Find where the given text appears and provide that cell's center as (X, Y) coordinate. 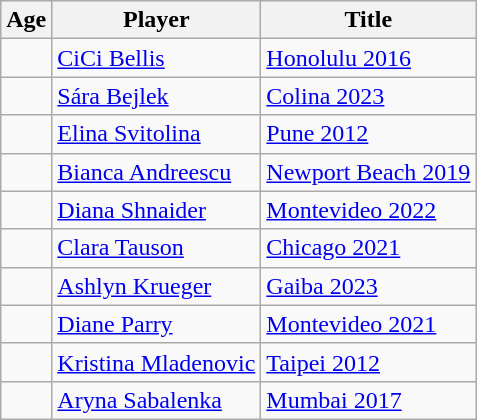
Newport Beach 2019 (368, 172)
Clara Tauson (156, 248)
Taipei 2012 (368, 362)
Diane Parry (156, 324)
Pune 2012 (368, 134)
Montevideo 2022 (368, 210)
Sára Bejlek (156, 96)
Montevideo 2021 (368, 324)
Chicago 2021 (368, 248)
Age (26, 20)
Diana Shnaider (156, 210)
Aryna Sabalenka (156, 400)
Elina Svitolina (156, 134)
Colina 2023 (368, 96)
Player (156, 20)
Honolulu 2016 (368, 58)
Gaiba 2023 (368, 286)
Bianca Andreescu (156, 172)
Title (368, 20)
Kristina Mladenovic (156, 362)
Mumbai 2017 (368, 400)
Ashlyn Krueger (156, 286)
CiCi Bellis (156, 58)
